Extract the (X, Y) coordinate from the center of the cell holding the provided text.  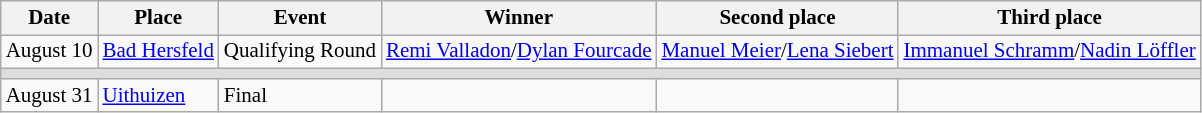
Third place (1049, 18)
Final (300, 95)
Event (300, 18)
Date (50, 18)
Qualifying Round (300, 52)
August 10 (50, 52)
Second place (777, 18)
Immanuel Schramm/Nadin Löffler (1049, 52)
Winner (518, 18)
Manuel Meier/Lena Siebert (777, 52)
Place (158, 18)
August 31 (50, 95)
Bad Hersfeld (158, 52)
Remi Valladon/Dylan Fourcade (518, 52)
Uithuizen (158, 95)
